Return the (x, y) coordinate for the center point of the cell that contains the specified text.  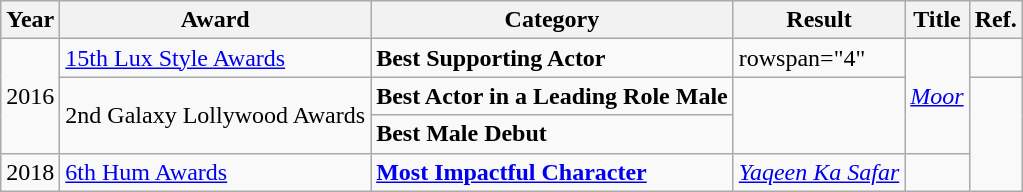
Best Male Debut (552, 134)
Most Impactful Character (552, 172)
2016 (30, 96)
rowspan="4" (819, 58)
Title (937, 20)
2018 (30, 172)
Category (552, 20)
Ref. (996, 20)
Result (819, 20)
Award (216, 20)
Best Actor in a Leading Role Male (552, 96)
15th Lux Style Awards (216, 58)
Yaqeen Ka Safar (819, 172)
6th Hum Awards (216, 172)
Moor (937, 96)
Best Supporting Actor (552, 58)
2nd Galaxy Lollywood Awards (216, 115)
Year (30, 20)
